For the text-containing cell, return its midpoint in (x, y) coordinate format. 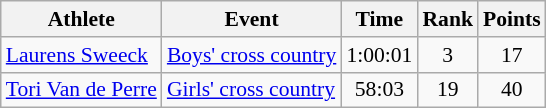
17 (512, 55)
58:03 (379, 90)
Time (379, 19)
Athlete (82, 19)
Rank (448, 19)
Points (512, 19)
Tori Van de Perre (82, 90)
Boys' cross country (252, 55)
40 (512, 90)
3 (448, 55)
Laurens Sweeck (82, 55)
Event (252, 19)
1:00:01 (379, 55)
Girls' cross country (252, 90)
19 (448, 90)
